Search for the cell housing the specified text and yield its (x, y) center coordinate. 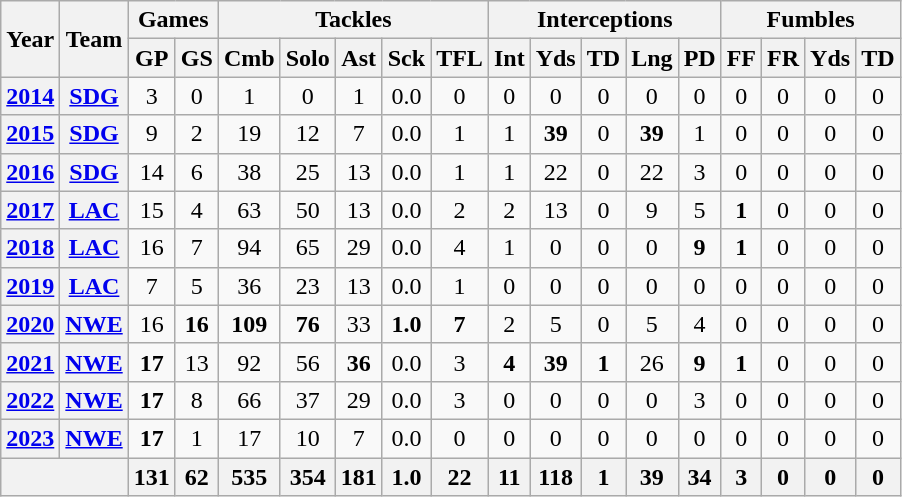
62 (196, 477)
25 (308, 172)
34 (700, 477)
Ast (358, 58)
118 (556, 477)
Int (509, 58)
2021 (30, 362)
Solo (308, 58)
Sck (406, 58)
94 (249, 248)
2015 (30, 134)
109 (249, 324)
2014 (30, 96)
2022 (30, 400)
12 (308, 134)
Games (173, 20)
2016 (30, 172)
50 (308, 210)
Lng (652, 58)
Team (94, 39)
Tackles (353, 20)
2023 (30, 438)
Interceptions (604, 20)
Year (30, 39)
76 (308, 324)
15 (152, 210)
37 (308, 400)
FF (741, 58)
65 (308, 248)
26 (652, 362)
GS (196, 58)
Fumbles (810, 20)
2017 (30, 210)
GP (152, 58)
8 (196, 400)
535 (249, 477)
6 (196, 172)
66 (249, 400)
56 (308, 362)
FR (784, 58)
2019 (30, 286)
38 (249, 172)
14 (152, 172)
2018 (30, 248)
131 (152, 477)
63 (249, 210)
33 (358, 324)
92 (249, 362)
19 (249, 134)
10 (308, 438)
2020 (30, 324)
11 (509, 477)
PD (700, 58)
181 (358, 477)
TFL (460, 58)
23 (308, 286)
Cmb (249, 58)
354 (308, 477)
